Return [X, Y] of the center of cell containing provided text 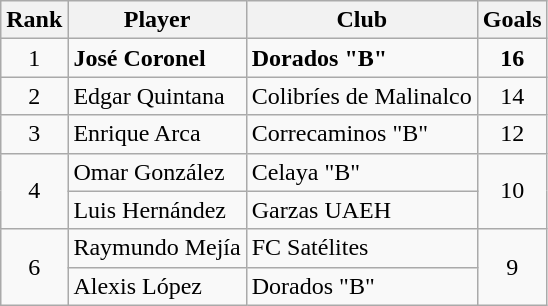
Garzas UAEH [362, 210]
Goals [512, 20]
2 [34, 96]
4 [34, 191]
Player [157, 20]
Alexis López [157, 286]
12 [512, 134]
3 [34, 134]
Omar González [157, 172]
1 [34, 58]
Luis Hernández [157, 210]
Club [362, 20]
Rank [34, 20]
FC Satélites [362, 248]
Colibríes de Malinalco [362, 96]
16 [512, 58]
Correcaminos "B" [362, 134]
Edgar Quintana [157, 96]
10 [512, 191]
Enrique Arca [157, 134]
6 [34, 267]
José Coronel [157, 58]
9 [512, 267]
Raymundo Mejía [157, 248]
Celaya "B" [362, 172]
14 [512, 96]
